Search for the cell housing the specified text and yield its [x, y] center coordinate. 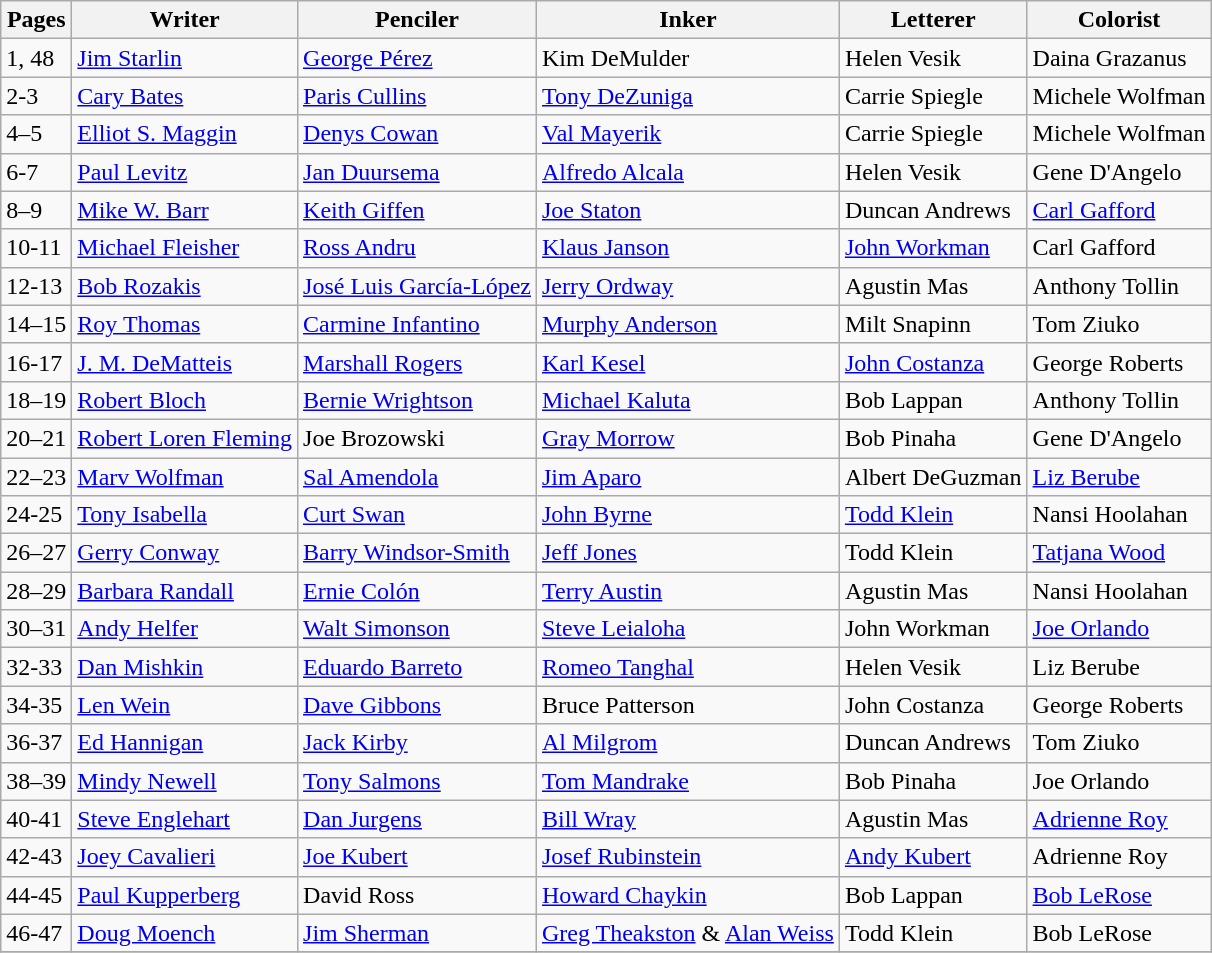
Sal Amendola [418, 477]
Elliot S. Maggin [185, 134]
Walt Simonson [418, 629]
26–27 [36, 553]
Val Mayerik [688, 134]
36-37 [36, 743]
14–15 [36, 324]
42-43 [36, 857]
Ernie Colón [418, 591]
Jack Kirby [418, 743]
Joe Kubert [418, 857]
Pages [36, 20]
Robert Loren Fleming [185, 438]
Kim DeMulder [688, 58]
Jim Starlin [185, 58]
2-3 [36, 96]
Colorist [1119, 20]
Joey Cavalieri [185, 857]
Paul Levitz [185, 172]
38–39 [36, 781]
Al Milgrom [688, 743]
12-13 [36, 286]
Len Wein [185, 705]
Jim Aparo [688, 477]
Romeo Tanghal [688, 667]
Dan Mishkin [185, 667]
David Ross [418, 895]
20–21 [36, 438]
Jerry Ordway [688, 286]
Tony Salmons [418, 781]
Penciler [418, 20]
George Pérez [418, 58]
J. M. DeMatteis [185, 362]
Doug Moench [185, 933]
Howard Chaykin [688, 895]
Writer [185, 20]
Bill Wray [688, 819]
Tony DeZuniga [688, 96]
Bob Rozakis [185, 286]
Tony Isabella [185, 515]
Bruce Patterson [688, 705]
Barbara Randall [185, 591]
Jeff Jones [688, 553]
46-47 [36, 933]
Terry Austin [688, 591]
10-11 [36, 248]
John Byrne [688, 515]
Robert Bloch [185, 400]
22–23 [36, 477]
Barry Windsor-Smith [418, 553]
Curt Swan [418, 515]
Dave Gibbons [418, 705]
Jim Sherman [418, 933]
8–9 [36, 210]
Michael Kaluta [688, 400]
28–29 [36, 591]
Andy Helfer [185, 629]
Denys Cowan [418, 134]
1, 48 [36, 58]
Mindy Newell [185, 781]
Ed Hannigan [185, 743]
Klaus Janson [688, 248]
Mike W. Barr [185, 210]
Alfredo Alcala [688, 172]
40-41 [36, 819]
Bernie Wrightson [418, 400]
Andy Kubert [933, 857]
Steve Englehart [185, 819]
Marshall Rogers [418, 362]
Gray Morrow [688, 438]
Jan Duursema [418, 172]
Daina Grazanus [1119, 58]
Gerry Conway [185, 553]
44-45 [36, 895]
4–5 [36, 134]
Keith Giffen [418, 210]
Tatjana Wood [1119, 553]
Karl Kesel [688, 362]
6-7 [36, 172]
Paul Kupperberg [185, 895]
Cary Bates [185, 96]
Joe Staton [688, 210]
34-35 [36, 705]
Joe Brozowski [418, 438]
Carmine Infantino [418, 324]
Letterer [933, 20]
Milt Snapinn [933, 324]
Steve Leialoha [688, 629]
16-17 [36, 362]
José Luis García-López [418, 286]
Greg Theakston & Alan Weiss [688, 933]
Ross Andru [418, 248]
Paris Cullins [418, 96]
Murphy Anderson [688, 324]
Marv Wolfman [185, 477]
Josef Rubinstein [688, 857]
Albert DeGuzman [933, 477]
24-25 [36, 515]
Dan Jurgens [418, 819]
Inker [688, 20]
Roy Thomas [185, 324]
32-33 [36, 667]
18–19 [36, 400]
Tom Mandrake [688, 781]
Eduardo Barreto [418, 667]
30–31 [36, 629]
Michael Fleisher [185, 248]
